Scan for the cell matching the given text and deliver its (X, Y) coordinate at center. 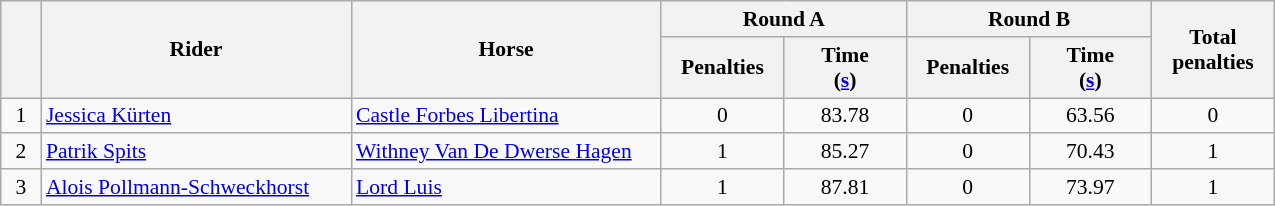
Lord Luis (506, 187)
73.97 (1090, 187)
Patrik Spits (196, 152)
Alois Pollmann-Schweckhorst (196, 187)
Round B (1028, 19)
3 (21, 187)
Castle Forbes Libertina (506, 116)
85.27 (846, 152)
Jessica Kürten (196, 116)
70.43 (1090, 152)
Round A (784, 19)
87.81 (846, 187)
83.78 (846, 116)
Total penalties (1214, 50)
Horse (506, 50)
2 (21, 152)
63.56 (1090, 116)
Withney Van De Dwerse Hagen (506, 152)
Rider (196, 50)
